Extract the [x, y] coordinate from the center of the cell holding the provided text.  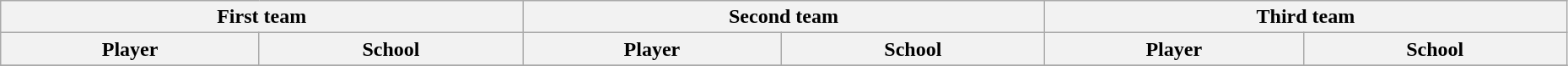
Third team [1306, 17]
Second team [784, 17]
First team [261, 17]
